Return the [x, y] coordinate for the center point of the cell that contains the specified text.  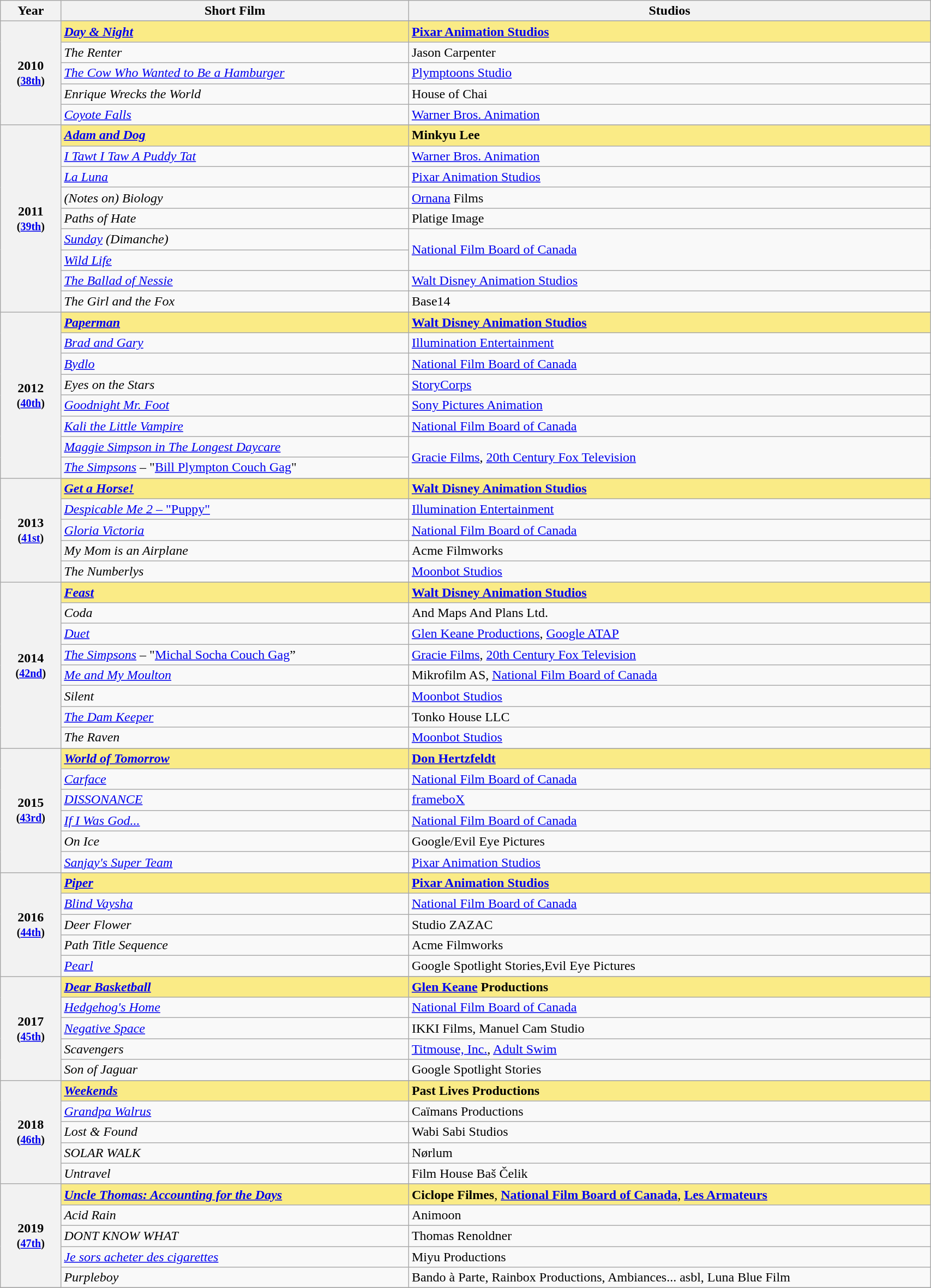
World of Tomorrow [235, 758]
The Cow Who Wanted to Be a Hamburger [235, 73]
Feast [235, 592]
Coda [235, 613]
Maggie Simpson in The Longest Daycare [235, 447]
Pearl [235, 966]
DONT KNOW WHAT [235, 1236]
2014 (42nd) [31, 664]
Day & Night [235, 32]
Wabi Sabi Studios [669, 1132]
Year [31, 11]
Mikrofilm AS, National Film Board of Canada [669, 675]
Me and My Moulton [235, 675]
Adam and Dog [235, 135]
Eyes on the Stars [235, 385]
Path Title Sequence [235, 945]
Lost & Found [235, 1132]
My Mom is an Airplane [235, 550]
And Maps And Plans Ltd. [669, 613]
Son of Jaguar [235, 1070]
Base14 [669, 302]
2017 (45th) [31, 1028]
Blind Vaysha [235, 903]
Weekends [235, 1091]
2018 (46th) [31, 1132]
Hedgehog's Home [235, 1008]
Titmouse, Inc., Adult Swim [669, 1049]
Short Film [235, 11]
Duet [235, 634]
Wild Life [235, 260]
Minkyu Lee [669, 135]
The Dam Keeper [235, 717]
If I Was God... [235, 820]
Kali the Little Vampire [235, 426]
2013 (41st) [31, 530]
Bydlo [235, 364]
(Notes on) Biology [235, 197]
Get a Horse! [235, 488]
Deer Flower [235, 925]
Jason Carpenter [669, 52]
Google/Evil Eye Pictures [669, 841]
Sanjay's Super Team [235, 862]
Despicable Me 2 – "Puppy" [235, 509]
Gloria Victoria [235, 530]
Dear Basketball [235, 987]
2016 (44th) [31, 924]
Platige Image [669, 218]
Tonko House LLC [669, 717]
Animoon [669, 1215]
Je sors acheter des cigarettes [235, 1256]
House of Chai [669, 94]
Miyu Productions [669, 1256]
Studio ZAZAC [669, 925]
2010 (38th) [31, 73]
Bando à Parte, Rainbox Productions, Ambiances... asbl, Luna Blue Film [669, 1278]
Paperman [235, 322]
Ciclope Filmes, National Film Board of Canada, Les Armateurs [669, 1194]
Google Spotlight Stories,Evil Eye Pictures [669, 966]
DISSONANCE [235, 800]
IKKI Films, Manuel Cam Studio [669, 1028]
Brad and Gary [235, 343]
Film House Baš Čelik [669, 1173]
Negative Space [235, 1028]
Past Lives Productions [669, 1091]
Don Hertzfeldt [669, 758]
The Raven [235, 738]
Silent [235, 696]
Paths of Hate [235, 218]
Glen Keane Productions, Google ATAP [669, 634]
2012 (40th) [31, 395]
Sony Pictures Animation [669, 405]
Carface [235, 779]
2019 (47th) [31, 1236]
SOLAR WALK [235, 1153]
2011 (39th) [31, 218]
Nørlum [669, 1153]
Thomas Renoldner [669, 1236]
Goodnight Mr. Foot [235, 405]
Acid Rain [235, 1215]
Google Spotlight Stories [669, 1070]
Sunday (Dimanche) [235, 239]
The Girl and the Fox [235, 302]
Grandpa Walrus [235, 1111]
Piper [235, 883]
StoryCorps [669, 385]
The Simpsons – "Michal Socha Couch Gag” [235, 655]
frameboX [669, 800]
The Renter [235, 52]
Ornana Films [669, 197]
On Ice [235, 841]
The Simpsons – "Bill Plympton Couch Gag" [235, 468]
Enrique Wrecks the World [235, 94]
La Luna [235, 177]
2015 (43rd) [31, 810]
Coyote Falls [235, 115]
Purpleboy [235, 1278]
Caïmans Productions [669, 1111]
Scavengers [235, 1049]
I Tawt I Taw A Puddy Tat [235, 156]
Studios [669, 11]
The Numberlys [235, 571]
The Ballad of Nessie [235, 281]
Glen Keane Productions [669, 987]
Plymptoons Studio [669, 73]
Untravel [235, 1173]
Uncle Thomas: Accounting for the Days [235, 1194]
